Capture the cell that displays the provided text and extract its (x, y) central coordinate. 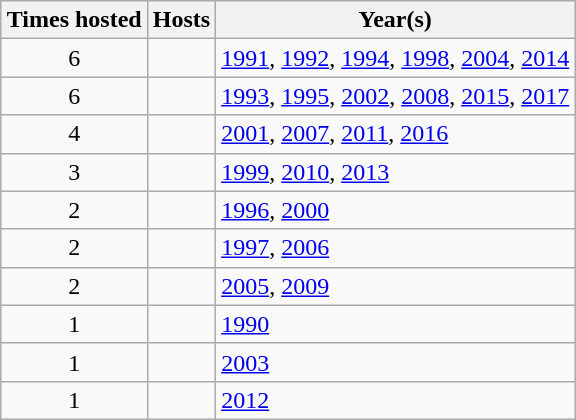
1997, 2006 (396, 248)
1991, 1992, 1994, 1998, 2004, 2014 (396, 58)
2003 (396, 362)
3 (74, 172)
Year(s) (396, 20)
1996, 2000 (396, 210)
2001, 2007, 2011, 2016 (396, 134)
Hosts (181, 20)
2012 (396, 400)
1990 (396, 324)
4 (74, 134)
2005, 2009 (396, 286)
Times hosted (74, 20)
1993, 1995, 2002, 2008, 2015, 2017 (396, 96)
1999, 2010, 2013 (396, 172)
